Detect which cell encompasses the target text, then output its (x, y) center coordinate. 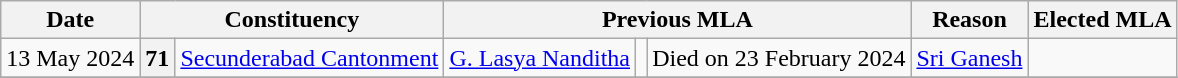
G. Lasya Nanditha (540, 58)
Constituency (292, 20)
13 May 2024 (70, 58)
Reason (970, 20)
Died on 23 February 2024 (779, 58)
Sri Ganesh (970, 58)
Elected MLA (1102, 20)
71 (158, 58)
Date (70, 20)
Secunderabad Cantonment (310, 58)
Previous MLA (678, 20)
